Identify which cell holds the provided text, then report its [x, y] central coordinate. 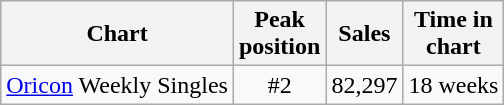
Sales [364, 34]
Time inchart [454, 34]
Peakposition [279, 34]
82,297 [364, 85]
#2 [279, 85]
Oricon Weekly Singles [118, 85]
18 weeks [454, 85]
Chart [118, 34]
